Provide the [X, Y] coordinate of the cell's center where the given text is located.  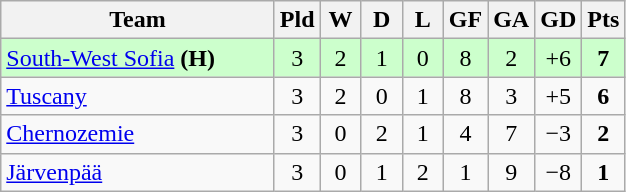
Pts [604, 20]
9 [512, 172]
GF [465, 20]
−8 [558, 172]
Team [138, 20]
L [422, 20]
South-West Sofia (H) [138, 58]
6 [604, 96]
D [382, 20]
+5 [558, 96]
Tuscany [138, 96]
GA [512, 20]
Chernozemie [138, 134]
Järvenpää [138, 172]
GD [558, 20]
−3 [558, 134]
W [340, 20]
Pld [297, 20]
4 [465, 134]
+6 [558, 58]
